Determine the (X, Y) coordinate at the center of the cell enclosing the given text.  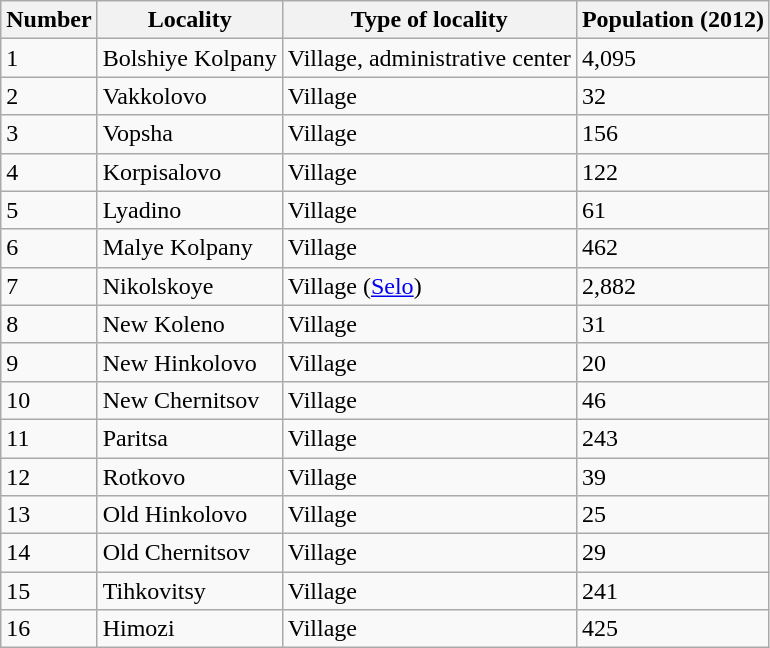
Vakkolovo (190, 96)
10 (49, 400)
Old Hinkolovo (190, 515)
156 (672, 134)
31 (672, 324)
Bolshiye Kolpany (190, 58)
5 (49, 210)
Himozi (190, 629)
11 (49, 438)
1 (49, 58)
Type of locality (429, 20)
New Hinkolovo (190, 362)
Old Chernitsov (190, 553)
20 (672, 362)
46 (672, 400)
8 (49, 324)
13 (49, 515)
Lyadino (190, 210)
Number (49, 20)
New Chernitsov (190, 400)
61 (672, 210)
241 (672, 591)
15 (49, 591)
39 (672, 477)
12 (49, 477)
Paritsa (190, 438)
Village, administrative center (429, 58)
2 (49, 96)
Village (Selo) (429, 286)
7 (49, 286)
2,882 (672, 286)
Locality (190, 20)
Rotkovo (190, 477)
32 (672, 96)
462 (672, 248)
3 (49, 134)
29 (672, 553)
9 (49, 362)
Nikolskoye (190, 286)
Population (2012) (672, 20)
14 (49, 553)
New Koleno (190, 324)
Malye Kolpany (190, 248)
25 (672, 515)
Korpisalovo (190, 172)
425 (672, 629)
243 (672, 438)
Vopsha (190, 134)
4,095 (672, 58)
122 (672, 172)
6 (49, 248)
16 (49, 629)
4 (49, 172)
Tihkovitsy (190, 591)
